Locate the cell with the specified text and output its (X, Y) center coordinate. 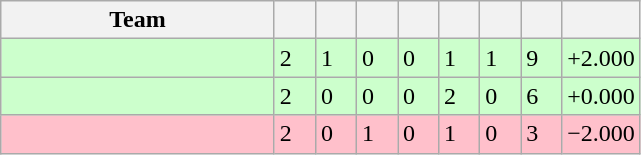
+2.000 (602, 58)
+0.000 (602, 96)
Team (138, 20)
9 (542, 58)
6 (542, 96)
−2.000 (602, 134)
3 (542, 134)
